Locate the cell with the specified text and output its [X, Y] center coordinate. 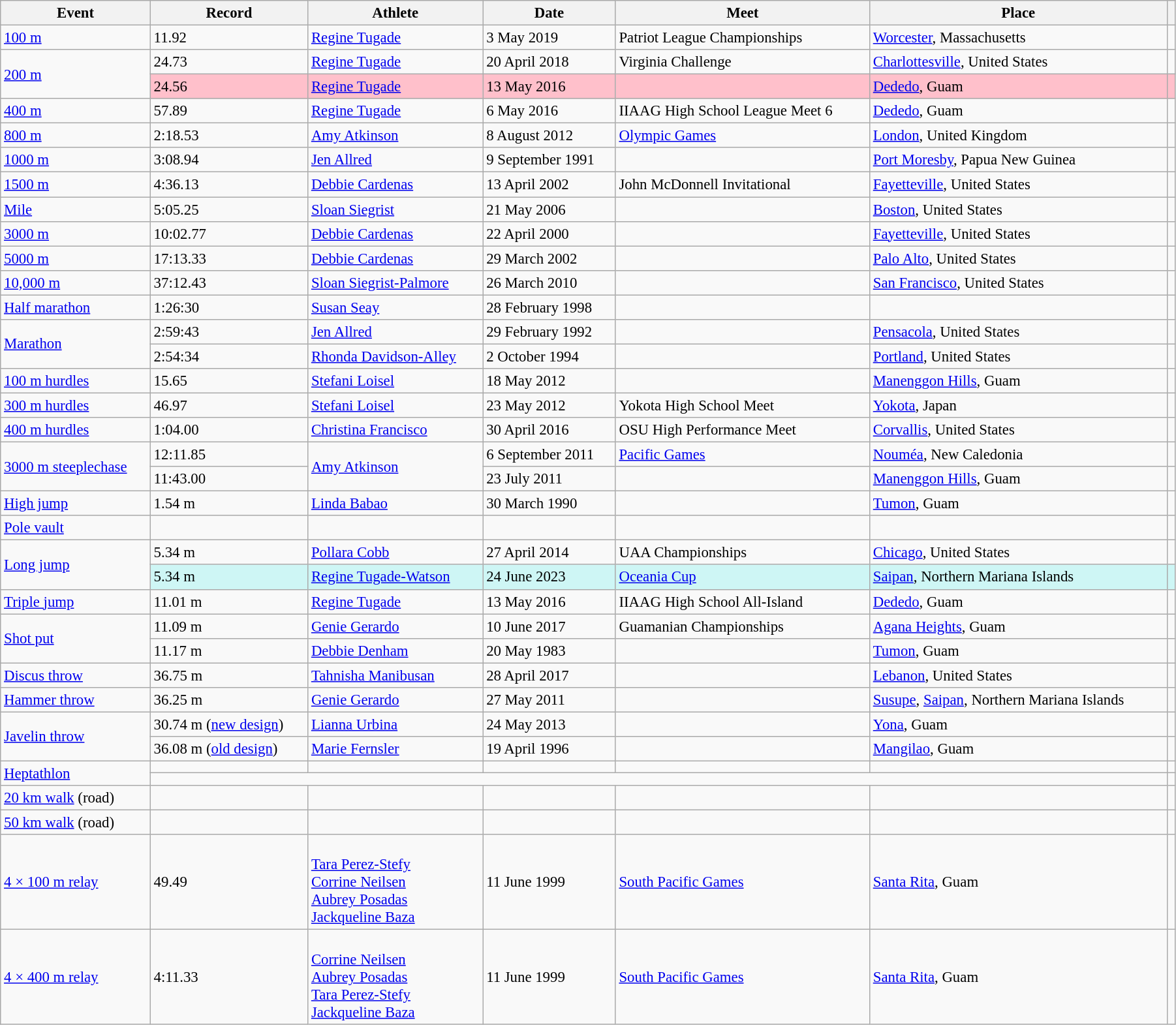
Mangilao, Guam [1018, 749]
10:02.77 [228, 234]
Event [76, 13]
30 April 2016 [549, 430]
Place [1018, 13]
Tahnisha Manibusan [395, 675]
Linda Babao [395, 504]
8 August 2012 [549, 136]
50 km walk (road) [76, 823]
57.89 [228, 111]
27 May 2011 [549, 700]
1:04.00 [228, 430]
5:05.25 [228, 209]
23 July 2011 [549, 479]
Sloan Siegrist-Palmore [395, 283]
Long jump [76, 565]
4:11.33 [228, 977]
Yona, Guam [1018, 724]
29 March 2002 [549, 258]
24 May 2013 [549, 724]
Corvallis, United States [1018, 430]
4 × 400 m relay [76, 977]
2:18.53 [228, 136]
13 April 2002 [549, 185]
3000 m [76, 234]
4 × 100 m relay [76, 882]
6 May 2016 [549, 111]
36.25 m [228, 700]
20 May 1983 [549, 650]
100 m [76, 38]
400 m hurdles [76, 430]
2 October 1994 [549, 356]
Yokota, Japan [1018, 405]
30.74 m (new design) [228, 724]
4:36.13 [228, 185]
Tara Perez-StefyCorrine NeilsenAubrey PosadasJackqueline Baza [395, 882]
Heptathlon [76, 773]
Saipan, Northern Mariana Islands [1018, 577]
Record [228, 13]
1500 m [76, 185]
Pollara Cobb [395, 553]
11.01 m [228, 602]
Agana Heights, Guam [1018, 626]
100 m hurdles [76, 381]
20 April 2018 [549, 62]
11:43.00 [228, 479]
OSU High Performance Meet [743, 430]
IIAAG High School All-Island [743, 602]
Pacific Games [743, 455]
Worcester, Massachusetts [1018, 38]
24 June 2023 [549, 577]
23 May 2012 [549, 405]
200 m [76, 74]
Port Moresby, Papua New Guinea [1018, 160]
10,000 m [76, 283]
IIAAG High School League Meet 6 [743, 111]
Sloan Siegrist [395, 209]
28 April 2017 [549, 675]
Susan Seay [395, 307]
800 m [76, 136]
17:13.33 [228, 258]
Regine Tugade-Watson [395, 577]
High jump [76, 504]
19 April 1996 [549, 749]
Portland, United States [1018, 356]
John McDonnell Invitational [743, 185]
300 m hurdles [76, 405]
Charlottesville, United States [1018, 62]
26 March 2010 [549, 283]
18 May 2012 [549, 381]
Nouméa, New Caledonia [1018, 455]
San Francisco, United States [1018, 283]
Pole vault [76, 528]
Triple jump [76, 602]
11.17 m [228, 650]
Pensacola, United States [1018, 332]
Susupe, Saipan, Northern Mariana Islands [1018, 700]
46.97 [228, 405]
27 April 2014 [549, 553]
3000 m steeplechase [76, 467]
Christina Francisco [395, 430]
1000 m [76, 160]
London, United Kingdom [1018, 136]
Patriot League Championships [743, 38]
400 m [76, 111]
2:59:43 [228, 332]
49.49 [228, 882]
Meet [743, 13]
Half marathon [76, 307]
Lebanon, United States [1018, 675]
Debbie Denham [395, 650]
3 May 2019 [549, 38]
24.56 [228, 87]
Yokota High School Meet [743, 405]
1:26:30 [228, 307]
20 km walk (road) [76, 798]
Athlete [395, 13]
28 February 1998 [549, 307]
36.75 m [228, 675]
Marathon [76, 344]
24.73 [228, 62]
Virginia Challenge [743, 62]
Marie Fernsler [395, 749]
Shot put [76, 638]
1.54 m [228, 504]
5000 m [76, 258]
Date [549, 13]
2:54:34 [228, 356]
Chicago, United States [1018, 553]
UAA Championships [743, 553]
Hammer throw [76, 700]
37:12.43 [228, 283]
Lianna Urbina [395, 724]
12:11.85 [228, 455]
22 April 2000 [549, 234]
6 September 2011 [549, 455]
Oceania Cup [743, 577]
30 March 1990 [549, 504]
Discus throw [76, 675]
11.92 [228, 38]
36.08 m (old design) [228, 749]
Boston, United States [1018, 209]
Olympic Games [743, 136]
29 February 1992 [549, 332]
Mile [76, 209]
Corrine NeilsenAubrey PosadasTara Perez-StefyJackqueline Baza [395, 977]
10 June 2017 [549, 626]
15.65 [228, 381]
Javelin throw [76, 736]
Rhonda Davidson-Alley [395, 356]
9 September 1991 [549, 160]
3:08.94 [228, 160]
21 May 2006 [549, 209]
Palo Alto, United States [1018, 258]
11.09 m [228, 626]
Guamanian Championships [743, 626]
